Provide the (x, y) coordinate of the cell's center where the given text is located.  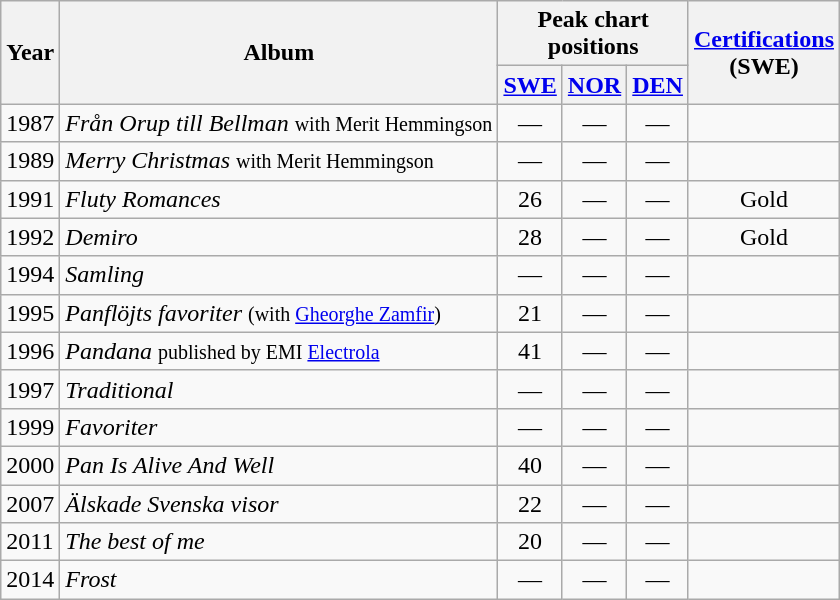
Year (30, 52)
22 (530, 503)
Från Orup till Bellman with Merit Hemmingson (279, 123)
Pan Is Alive And Well (279, 465)
1991 (30, 199)
1994 (30, 275)
28 (530, 237)
21 (530, 313)
Certifications(SWE) (764, 52)
1992 (30, 237)
41 (530, 351)
1989 (30, 161)
1996 (30, 351)
The best of me (279, 542)
1997 (30, 389)
26 (530, 199)
SWE (530, 85)
DEN (658, 85)
Demiro (279, 237)
1987 (30, 123)
Panflöjts favoriter (with Gheorghe Zamfir) (279, 313)
Pandana published by EMI Electrola (279, 351)
1995 (30, 313)
2014 (30, 580)
20 (530, 542)
Album (279, 52)
Merry Christmas with Merit Hemmingson (279, 161)
2011 (30, 542)
Samling (279, 275)
NOR (594, 85)
Frost (279, 580)
40 (530, 465)
Peak chart positions (594, 34)
2007 (30, 503)
1999 (30, 427)
Fluty Romances (279, 199)
2000 (30, 465)
Favoriter (279, 427)
Traditional (279, 389)
Älskade Svenska visor (279, 503)
